Provide the [X, Y] coordinate of the cell's center where the given text is located.  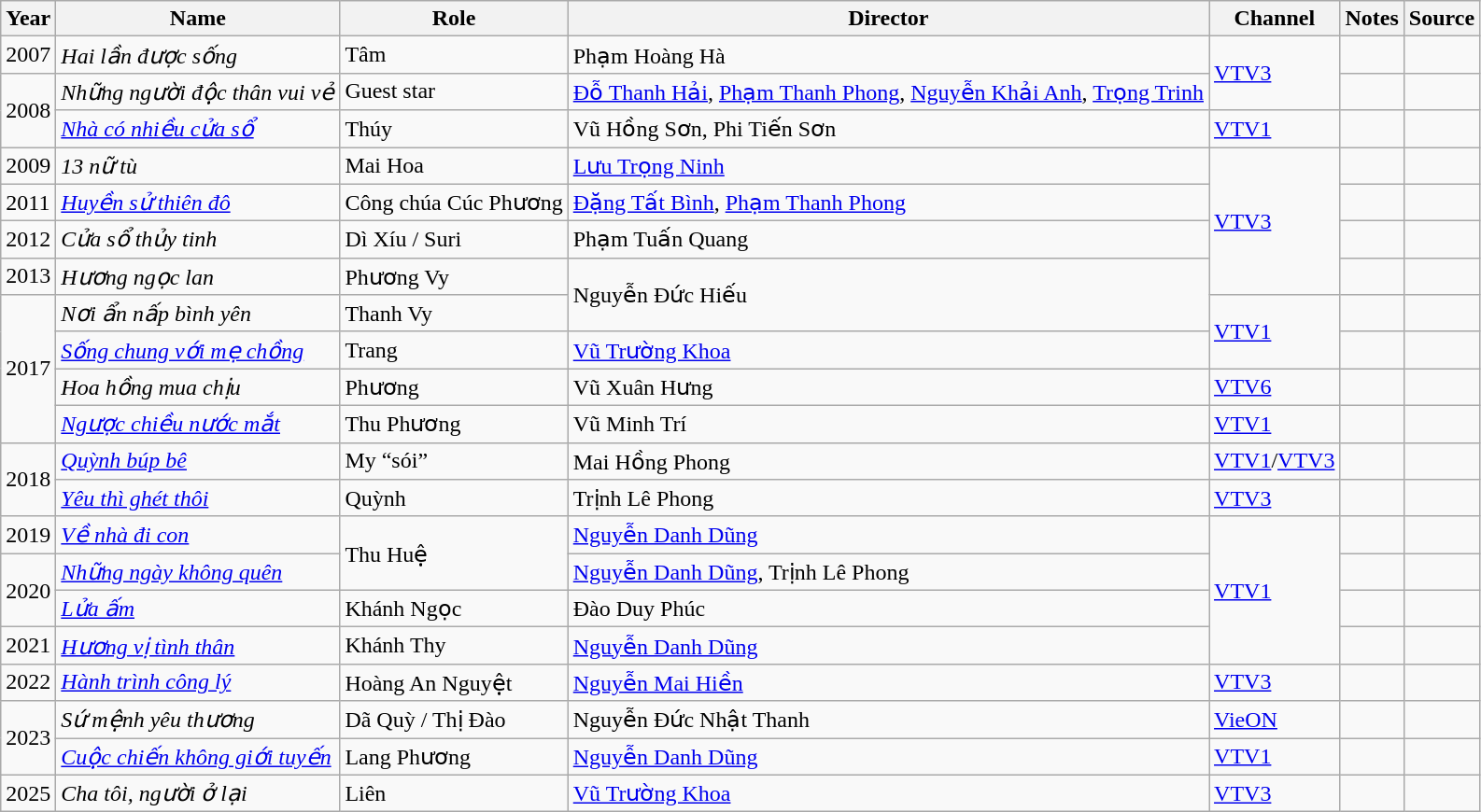
Lửa ấm [198, 609]
Những ngày không quên [198, 572]
Thúy [454, 129]
Thu Phương [454, 424]
2007 [28, 55]
VieON [1275, 720]
Nguyễn Mai Hiền [888, 682]
Hương vị tình thân [198, 646]
Công chúa Cúc Phương [454, 203]
Vũ Hồng Sơn, Phi Tiến Sơn [888, 129]
Huyền sử thiên đô [198, 203]
Khánh Thy [454, 646]
Hành trình công lý [198, 682]
2017 [28, 369]
Phạm Hoàng Hà [888, 55]
Dã Quỳ / Thị Đào [454, 720]
Thanh Vy [454, 314]
Mai Hồng Phong [888, 461]
Vũ Minh Trí [888, 424]
Mai Hoa [454, 166]
13 nữ tù [198, 166]
Name [198, 19]
Tâm [454, 55]
Nơi ẩn nấp bình yên [198, 314]
Year [28, 19]
Vũ Xuân Hưng [888, 387]
Thu Huệ [454, 553]
2022 [28, 682]
Quỳnh búp bê [198, 461]
Quỳnh [454, 498]
2011 [28, 203]
2021 [28, 646]
Nguyễn Đức Nhật Thanh [888, 720]
2018 [28, 480]
Sống chung với mẹ chồng [198, 350]
Ngược chiều nước mắt [198, 424]
Sứ mệnh yêu thương [198, 720]
Những người độc thân vui vẻ [198, 91]
2009 [28, 166]
2013 [28, 276]
Nguyễn Đức Hiếu [888, 295]
Cha tôi, người ở lại [198, 793]
2012 [28, 240]
Trịnh Lê Phong [888, 498]
Channel [1275, 19]
Đào Duy Phúc [888, 609]
2008 [28, 110]
Khánh Ngọc [454, 609]
Đặng Tất Bình, Phạm Thanh Phong [888, 203]
Phương Vy [454, 276]
Cửa sổ thủy tinh [198, 240]
Hai lần được sống [198, 55]
Nguyễn Danh Dũng, Trịnh Lê Phong [888, 572]
Lang Phương [454, 756]
Hoàng An Nguyệt [454, 682]
VTV6 [1275, 387]
2023 [28, 737]
Notes [1372, 19]
Liên [454, 793]
Guest star [454, 91]
Trang [454, 350]
Yêu thì ghét thôi [198, 498]
Lưu Trọng Ninh [888, 166]
My “sói” [454, 461]
Role [454, 19]
Về nhà đi con [198, 535]
Phương [454, 387]
Hoa hồng mua chịu [198, 387]
Source [1442, 19]
Cuộc chiến không giới tuyến [198, 756]
2019 [28, 535]
2020 [28, 590]
Hương ngọc lan [198, 276]
Đỗ Thanh Hải, Phạm Thanh Phong, Nguyễn Khải Anh, Trọng Trinh [888, 91]
Phạm Tuấn Quang [888, 240]
2025 [28, 793]
Nhà có nhiều cửa sổ [198, 129]
Dì Xíu / Suri [454, 240]
Director [888, 19]
VTV1/VTV3 [1275, 461]
